Provide the (x, y) coordinate of the cell's center where the given text is located.  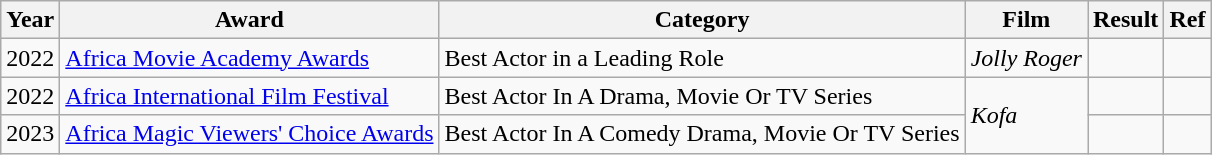
Africa Magic Viewers' Choice Awards (250, 134)
Best Actor In A Drama, Movie Or TV Series (702, 96)
Africa Movie Academy Awards (250, 58)
Category (702, 20)
Africa International Film Festival (250, 96)
Jolly Roger (1026, 58)
Best Actor In A Comedy Drama, Movie Or TV Series (702, 134)
Year (30, 20)
Award (250, 20)
2023 (30, 134)
Film (1026, 20)
Kofa (1026, 115)
Ref (1188, 20)
Result (1126, 20)
Best Actor in a Leading Role (702, 58)
